From the cell containing the given text, extract its center point as [x, y] coordinate. 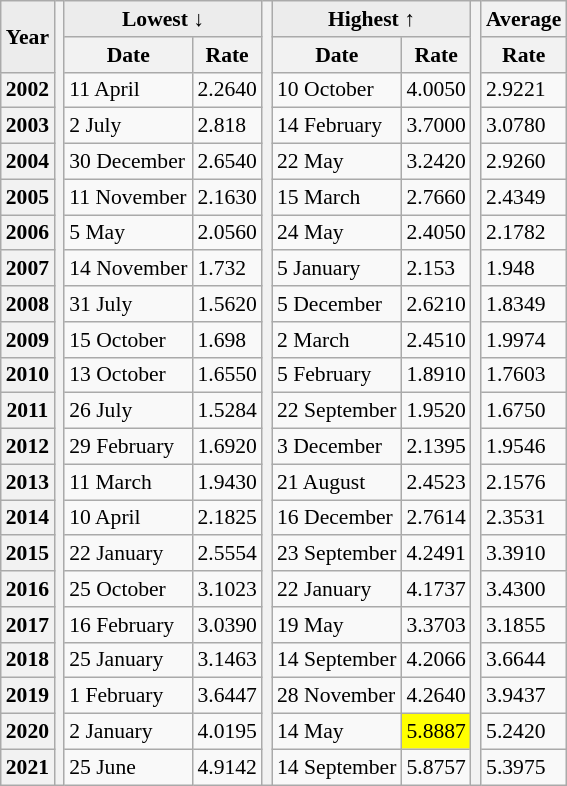
24 May [336, 233]
5.8757 [436, 767]
2004 [28, 162]
14 May [336, 732]
2.0560 [226, 233]
2003 [28, 126]
2002 [28, 90]
2.7614 [436, 518]
16 February [128, 625]
2015 [28, 554]
23 September [336, 554]
4.0050 [436, 90]
2.3531 [524, 518]
1.948 [524, 269]
14 February [336, 126]
2.2640 [226, 90]
1.9546 [524, 447]
2013 [28, 482]
1.5620 [226, 304]
1.8349 [524, 304]
3.1023 [226, 589]
Year [28, 36]
1 February [128, 696]
25 June [128, 767]
5.8887 [436, 732]
2.1395 [436, 447]
2007 [28, 269]
2018 [28, 660]
10 October [336, 90]
2.9260 [524, 162]
22 September [336, 411]
30 December [128, 162]
16 December [336, 518]
29 February [128, 447]
22 May [336, 162]
26 July [128, 411]
2008 [28, 304]
2 March [336, 340]
14 November [128, 269]
2014 [28, 518]
4.2640 [436, 696]
Highest ↑ [372, 19]
2.9221 [524, 90]
2.153 [436, 269]
1.6750 [524, 411]
2.4349 [524, 197]
2010 [28, 375]
3.7000 [436, 126]
3.9437 [524, 696]
2.6210 [436, 304]
5.3975 [524, 767]
1.6920 [226, 447]
3 December [336, 447]
5 December [336, 304]
5 January [336, 269]
2.4523 [436, 482]
10 April [128, 518]
1.8910 [436, 375]
11 April [128, 90]
11 November [128, 197]
Lowest ↓ [163, 19]
25 October [128, 589]
2.4510 [436, 340]
2021 [28, 767]
4.2491 [436, 554]
2012 [28, 447]
2019 [28, 696]
4.0195 [226, 732]
2009 [28, 340]
2020 [28, 732]
15 October [128, 340]
2.6540 [226, 162]
2.7660 [436, 197]
4.9142 [226, 767]
3.4300 [524, 589]
3.2420 [436, 162]
11 March [128, 482]
28 November [336, 696]
2016 [28, 589]
3.1463 [226, 660]
5 May [128, 233]
2 January [128, 732]
2.1825 [226, 518]
2005 [28, 197]
4.1737 [436, 589]
2006 [28, 233]
2.4050 [436, 233]
5.2420 [524, 732]
1.7603 [524, 375]
Average [524, 19]
3.3703 [436, 625]
4.2066 [436, 660]
13 October [128, 375]
2.5554 [226, 554]
31 July [128, 304]
1.698 [226, 340]
2 July [128, 126]
3.3910 [524, 554]
1.9520 [436, 411]
1.6550 [226, 375]
3.6447 [226, 696]
2.818 [226, 126]
2.1782 [524, 233]
25 January [128, 660]
21 August [336, 482]
2.1576 [524, 482]
1.9430 [226, 482]
3.1855 [524, 625]
15 March [336, 197]
3.0390 [226, 625]
1.732 [226, 269]
19 May [336, 625]
2017 [28, 625]
3.6644 [524, 660]
1.5284 [226, 411]
3.0780 [524, 126]
2.1630 [226, 197]
1.9974 [524, 340]
5 February [336, 375]
2011 [28, 411]
